Locate the cell with the specified text and output its [X, Y] center coordinate. 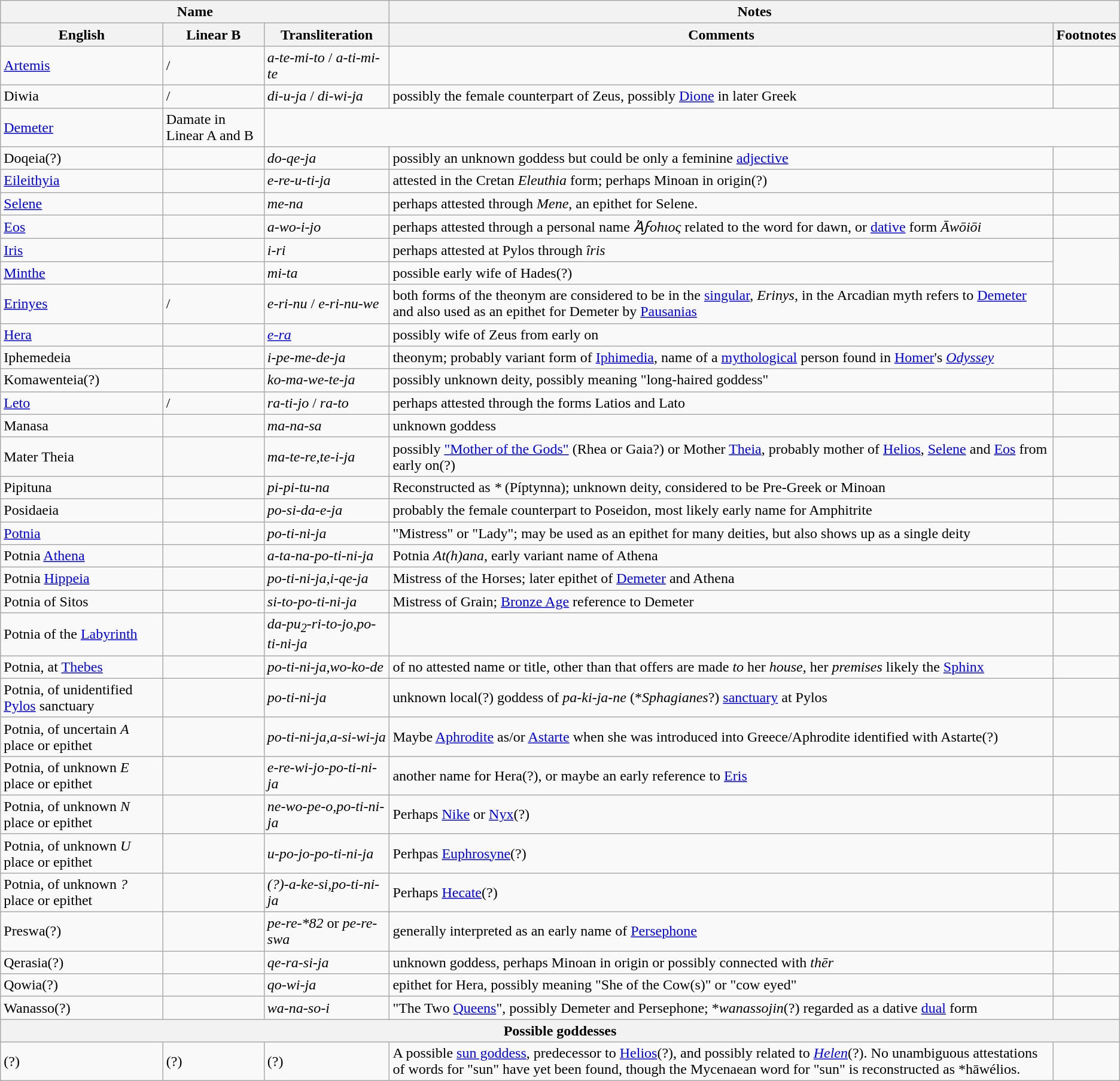
Comments [722, 35]
"Mistress" or "Lady"; may be used as an epithet for many deities, but also shows up as a single deity [722, 533]
Damate in Linear A and B [213, 127]
wa-na-so-i [327, 1008]
Posidaeia [81, 510]
Leto [81, 403]
Perhaps Hecate(?) [722, 892]
possibly wife of Zeus from early on [722, 335]
Selene [81, 204]
pe-re-*82 or pe-re-swa [327, 931]
probably the female counterpart to Poseidon, most likely early name for Amphitrite [722, 510]
Potnia, at Thebes [81, 667]
possibly "Mother of the Gods" (Rhea or Gaia?) or Mother Theia, probably mother of Helios, Selene and Eos from early on(?) [722, 456]
pi-pi-tu-na [327, 487]
Eileithyia [81, 181]
u-po-jo-po-ti-ni-ja [327, 854]
Hera [81, 335]
da-pu2-ri-to-jo,po-ti-ni-ja [327, 634]
do-qe-ja [327, 158]
Notes [754, 12]
Potnia, of unidentified Pylos sanctuary [81, 698]
Footnotes [1086, 35]
i-pe-me-de-ja [327, 357]
Manasa [81, 426]
e-re-wi-jo-po-ti-ni-ja [327, 776]
po-si-da-e-ja [327, 510]
Potnia Athena [81, 556]
Mistress of the Horses; later epithet of Demeter and Athena [722, 579]
i-ri [327, 250]
another name for Hera(?), or maybe an early reference to Eris [722, 776]
unknown local(?) goddess of pa-ki-ja-ne (*Sphagianes?) sanctuary at Pylos [722, 698]
Doqeia(?) [81, 158]
ne-wo-pe-o,po-ti-ni-ja [327, 814]
a-te-mi-to / a-ti-mi-te [327, 66]
possibly an unknown goddess but could be only a feminine adjective [722, 158]
Potnia, of unknown U place or epithet [81, 854]
Perhaps Nike or Nyx(?) [722, 814]
qe-ra-si-ja [327, 962]
Potnia At(h)ana, early variant name of Athena [722, 556]
Qerasia(?) [81, 962]
Eos [81, 227]
po-ti-ni-ja,i-qe-ja [327, 579]
Perhpas Euphrosyne(?) [722, 854]
mi-ta [327, 273]
ma-te-re,te-i-ja [327, 456]
si-to-po-ti-ni-ja [327, 602]
English [81, 35]
(?)-a-ke-si,po-ti-ni-ja [327, 892]
generally interpreted as an early name of Persephone [722, 931]
unknown goddess, perhaps Minoan in origin or possibly connected with thēr [722, 962]
Potnia, of unknown ? place or epithet [81, 892]
Potnia, of unknown N place or epithet [81, 814]
perhaps attested through Mene, an epithet for Selene. [722, 204]
po-ti-ni-ja,wo-ko-de [327, 667]
ma-na-sa [327, 426]
Iphemedeia [81, 357]
Qowia(?) [81, 985]
of no attested name or title, other than that offers are made to her house, her premises likely the Sphinx [722, 667]
po-ti-ni-ja,a-si-wi-ja [327, 736]
ko-ma-we-te-ja [327, 380]
Iris [81, 250]
Reconstructed as * (Píptynna); unknown deity, considered to be Pre-Greek or Minoan [722, 487]
a-ta-na-po-ti-ni-ja [327, 556]
Potnia, of unknown E place or epithet [81, 776]
attested in the Cretan Eleuthia form; perhaps Minoan in origin(?) [722, 181]
me-na [327, 204]
Maybe Aphrodite as/or Astarte when she was introduced into Greece/Aphrodite identified with Astarte(?) [722, 736]
possibly unknown deity, possibly meaning "long-haired goddess" [722, 380]
di-u-ja / di-wi-ja [327, 96]
ra-ti-jo / ra-to [327, 403]
Erinyes [81, 304]
Minthe [81, 273]
Potnia of the Labyrinth [81, 634]
theonym; probably variant form of Iphimedia, name of a mythological person found in Homer's Odyssey [722, 357]
perhaps attested at Pylos through îris [722, 250]
Mistress of Grain; Bronze Age reference to Demeter [722, 602]
qo-wi-ja [327, 985]
"The Two Queens", possibly Demeter and Persephone; *wanassojin(?) regarded as a dative dual form [722, 1008]
Potnia, of uncertain A place or epithet [81, 736]
Mater Theia [81, 456]
e-ri-nu / e-ri-nu-we [327, 304]
e-ra [327, 335]
Name [195, 12]
Potnia of Sitos [81, 602]
Linear B [213, 35]
Possible goddesses [560, 1031]
possible early wife of Hades(?) [722, 273]
Pipituna [81, 487]
Potnia [81, 533]
unknown goddess [722, 426]
Wanasso(?) [81, 1008]
e-re-u-ti-ja [327, 181]
Artemis [81, 66]
Komawenteia(?) [81, 380]
Potnia Hippeia [81, 579]
a-wo-i-jo [327, 227]
Diwia [81, 96]
Preswa(?) [81, 931]
epithet for Hera, possibly meaning "She of the Cow(s)" or "cow eyed" [722, 985]
Demeter [81, 127]
possibly the female counterpart of Zeus, possibly Dione in later Greek [722, 96]
perhaps attested through a personal name Ἀϝohιος related to the word for dawn, or dative form Āwōiōi [722, 227]
Transliteration [327, 35]
perhaps attested through the forms Latios and Lato [722, 403]
